Extract the (X, Y) coordinate from the center of the cell holding the provided text.  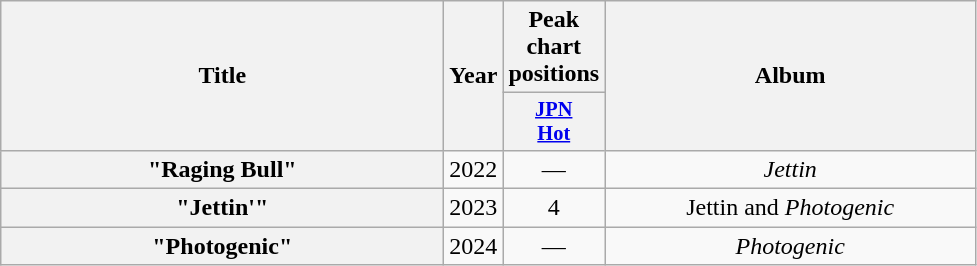
2023 (474, 208)
"Photogenic" (222, 246)
"Raging Bull" (222, 169)
Jettin (790, 169)
Jettin and Photogenic (790, 208)
2024 (474, 246)
Title (222, 76)
Photogenic (790, 246)
Year (474, 76)
JPNHot (554, 122)
Album (790, 76)
4 (554, 208)
Peak chart positions (554, 47)
"Jettin'" (222, 208)
2022 (474, 169)
